For the text-containing cell, return its midpoint in (x, y) coordinate format. 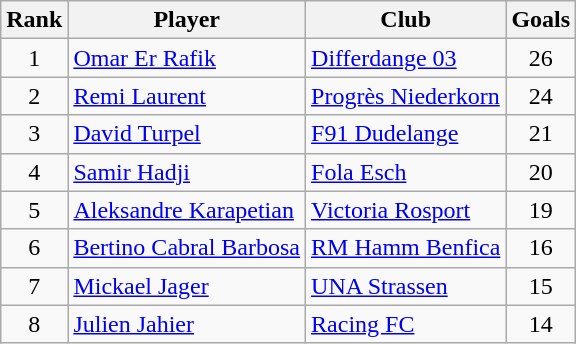
David Turpel (187, 134)
Bertino Cabral Barbosa (187, 248)
Victoria Rosport (406, 210)
14 (541, 324)
Aleksandre Karapetian (187, 210)
24 (541, 96)
Club (406, 20)
21 (541, 134)
F91 Dudelange (406, 134)
20 (541, 172)
Remi Laurent (187, 96)
16 (541, 248)
RM Hamm Benfica (406, 248)
Omar Er Rafik (187, 58)
Samir Hadji (187, 172)
26 (541, 58)
2 (34, 96)
Mickael Jager (187, 286)
8 (34, 324)
7 (34, 286)
Fola Esch (406, 172)
Julien Jahier (187, 324)
5 (34, 210)
Progrès Niederkorn (406, 96)
1 (34, 58)
Racing FC (406, 324)
Rank (34, 20)
Goals (541, 20)
3 (34, 134)
UNA Strassen (406, 286)
15 (541, 286)
6 (34, 248)
19 (541, 210)
4 (34, 172)
Player (187, 20)
Differdange 03 (406, 58)
